Capture the cell that displays the provided text and extract its (X, Y) central coordinate. 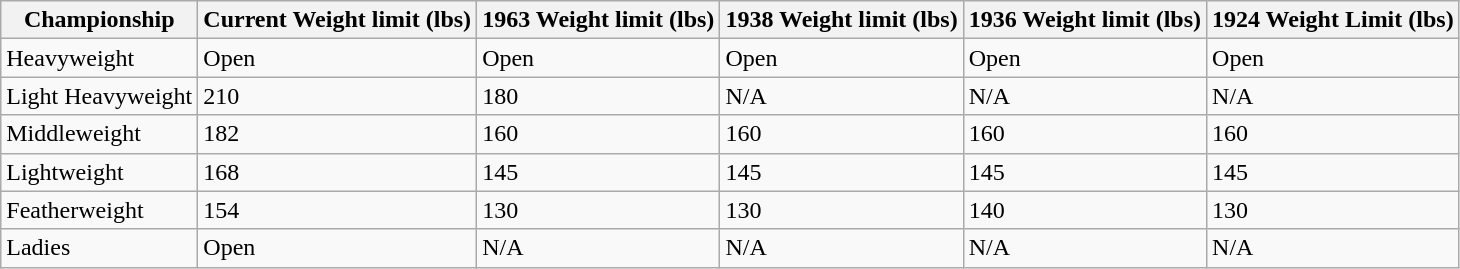
1938 Weight limit (lbs) (842, 20)
1936 Weight limit (lbs) (1084, 20)
Light Heavyweight (100, 96)
Current Weight limit (lbs) (338, 20)
Lightweight (100, 172)
168 (338, 172)
1924 Weight Limit (lbs) (1334, 20)
210 (338, 96)
180 (598, 96)
Featherweight (100, 210)
Ladies (100, 248)
182 (338, 134)
Heavyweight (100, 58)
154 (338, 210)
Middleweight (100, 134)
Championship (100, 20)
1963 Weight limit (lbs) (598, 20)
140 (1084, 210)
